Pinpoint the cell where the given text exists, returning its (x, y) midpoint coordinate. 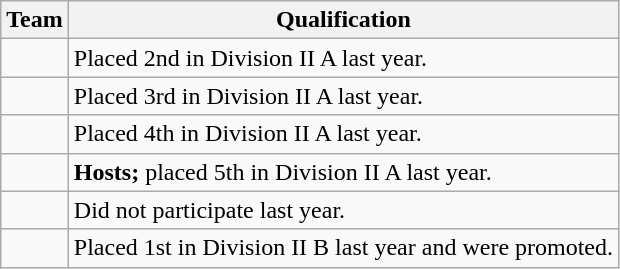
Placed 2nd in Division II A last year. (343, 58)
Did not participate last year. (343, 210)
Placed 3rd in Division II A last year. (343, 96)
Team (35, 20)
Qualification (343, 20)
Placed 1st in Division II B last year and were promoted. (343, 248)
Placed 4th in Division II A last year. (343, 134)
Hosts; placed 5th in Division II A last year. (343, 172)
